From the cell containing the given text, extract its center point as [x, y] coordinate. 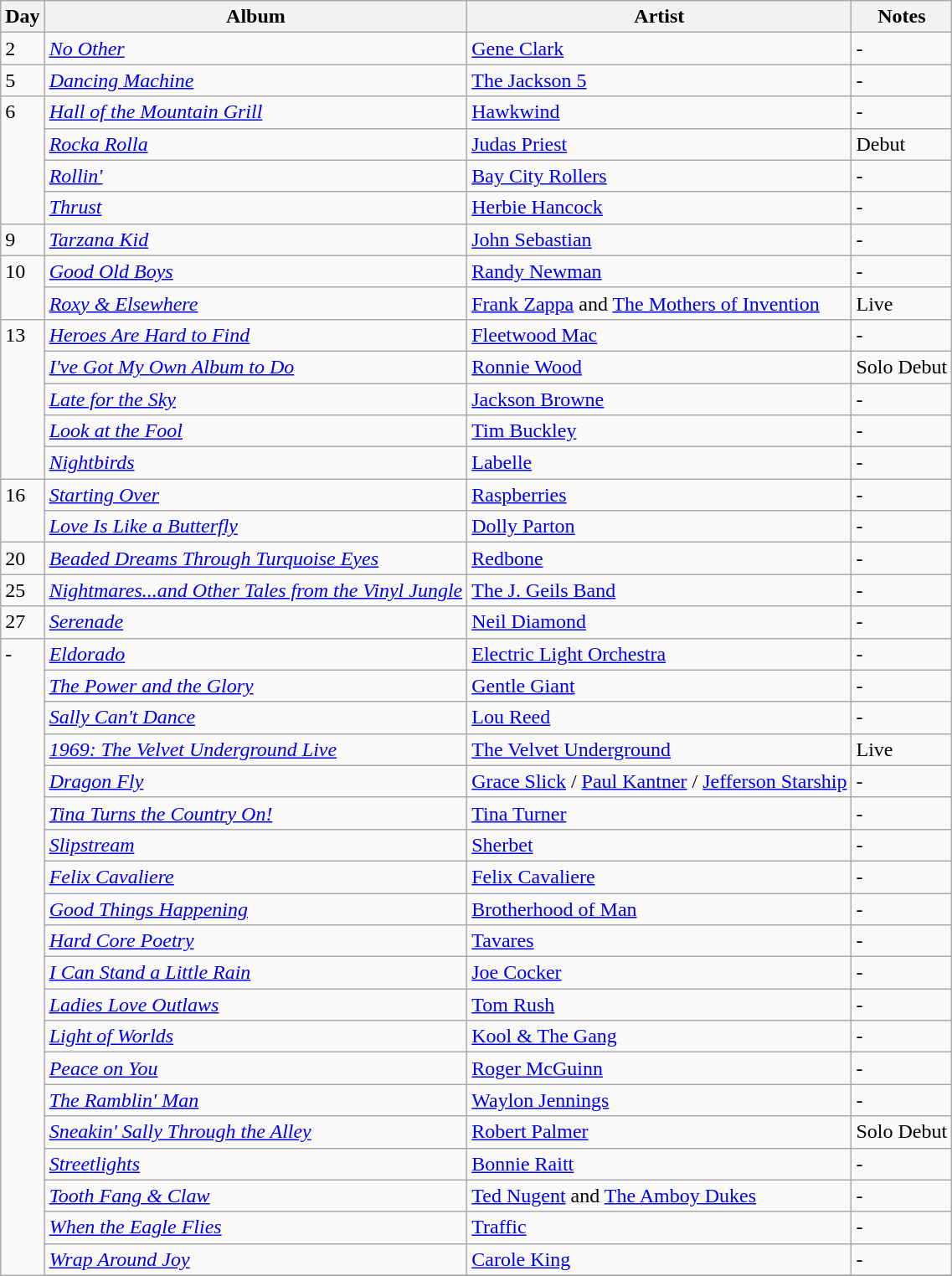
Late for the Sky [256, 399]
Notes [902, 17]
27 [23, 622]
Gene Clark [660, 49]
16 [23, 511]
Tom Rush [660, 1005]
Love Is Like a Butterfly [256, 527]
2 [23, 49]
Light of Worlds [256, 1037]
Tina Turner [660, 813]
Lou Reed [660, 718]
Tina Turns the Country On! [256, 813]
Serenade [256, 622]
5 [23, 80]
Neil Diamond [660, 622]
Artist [660, 17]
The Jackson 5 [660, 80]
Brotherhood of Man [660, 908]
Tooth Fang & Claw [256, 1196]
Redbone [660, 558]
Tarzana Kid [256, 239]
I Can Stand a Little Rain [256, 973]
Ladies Love Outlaws [256, 1005]
Joe Cocker [660, 973]
Thrust [256, 208]
Beaded Dreams Through Turquoise Eyes [256, 558]
Tavares [660, 941]
Look at the Fool [256, 431]
Starting Over [256, 495]
Kool & The Gang [660, 1037]
Sneakin' Sally Through the Alley [256, 1132]
Sherbet [660, 845]
Tim Buckley [660, 431]
The Power and the Glory [256, 686]
Eldorado [256, 654]
Roger McGuinn [660, 1068]
1969: The Velvet Underground Live [256, 749]
Carole King [660, 1259]
The J. Geils Band [660, 590]
Waylon Jennings [660, 1100]
When the Eagle Flies [256, 1227]
The Velvet Underground [660, 749]
Dancing Machine [256, 80]
6 [23, 160]
Nightbirds [256, 463]
The Ramblin' Man [256, 1100]
Ronnie Wood [660, 367]
Peace on You [256, 1068]
20 [23, 558]
John Sebastian [660, 239]
Dragon Fly [256, 781]
Bonnie Raitt [660, 1164]
Hawkwind [660, 112]
Hall of the Mountain Grill [256, 112]
Good Old Boys [256, 271]
Heroes Are Hard to Find [256, 335]
Randy Newman [660, 271]
Judas Priest [660, 144]
Traffic [660, 1227]
Grace Slick / Paul Kantner / Jefferson Starship [660, 781]
Fleetwood Mac [660, 335]
Raspberries [660, 495]
Nightmares...and Other Tales from the Vinyl Jungle [256, 590]
No Other [256, 49]
Robert Palmer [660, 1132]
Jackson Browne [660, 399]
Streetlights [256, 1164]
Labelle [660, 463]
Gentle Giant [660, 686]
Day [23, 17]
Frank Zappa and The Mothers of Invention [660, 303]
Wrap Around Joy [256, 1259]
Debut [902, 144]
Dolly Parton [660, 527]
Herbie Hancock [660, 208]
Ted Nugent and The Amboy Dukes [660, 1196]
Sally Can't Dance [256, 718]
9 [23, 239]
Electric Light Orchestra [660, 654]
Hard Core Poetry [256, 941]
Album [256, 17]
13 [23, 399]
10 [23, 287]
Roxy & Elsewhere [256, 303]
Bay City Rollers [660, 176]
Good Things Happening [256, 908]
25 [23, 590]
I've Got My Own Album to Do [256, 367]
Slipstream [256, 845]
Rollin' [256, 176]
Rocka Rolla [256, 144]
